Return (x, y) of the center of cell containing provided text 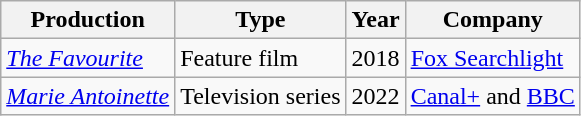
Canal+ and BBC (492, 96)
Year (376, 20)
Marie Antoinette (88, 96)
Feature film (260, 58)
Fox Searchlight (492, 58)
Type (260, 20)
2022 (376, 96)
The Favourite (88, 58)
Company (492, 20)
Production (88, 20)
Television series (260, 96)
2018 (376, 58)
